Provide the (X, Y) coordinate of the cell's center where the given text is located.  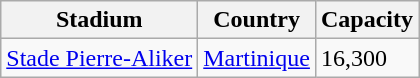
Capacity (366, 20)
16,300 (366, 58)
Martinique (257, 58)
Stadium (100, 20)
Stade Pierre-Aliker (100, 58)
Country (257, 20)
